From the cell containing the given text, extract its center point as [x, y] coordinate. 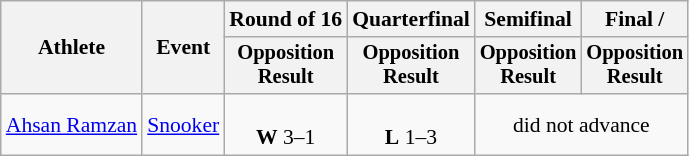
Snooker [183, 124]
Round of 16 [286, 19]
Athlete [72, 48]
L 1–3 [411, 124]
Semifinal [528, 19]
W 3–1 [286, 124]
Event [183, 48]
Final / [634, 19]
Quarterfinal [411, 19]
did not advance [582, 124]
Ahsan Ramzan [72, 124]
